Provide the (x, y) coordinate of the cell's center where the given text is located.  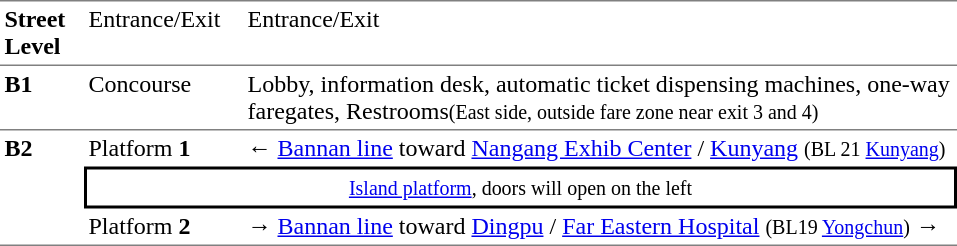
B2 (42, 188)
Street Level (42, 33)
→ Bannan line toward Dingpu / Far Eastern Hospital (BL19 Yongchun) → (600, 227)
Island platform, doors will open on the left (520, 187)
B1 (42, 98)
Concourse (164, 98)
Platform 2 (164, 227)
← Bannan line toward Nangang Exhib Center / Kunyang (BL 21 Kunyang) (600, 148)
Platform 1 (164, 148)
Lobby, information desk, automatic ticket dispensing machines, one-way faregates, Restrooms(East side, outside fare zone near exit 3 and 4) (600, 98)
